Find where the given text appears and provide that cell's center as [X, Y] coordinate. 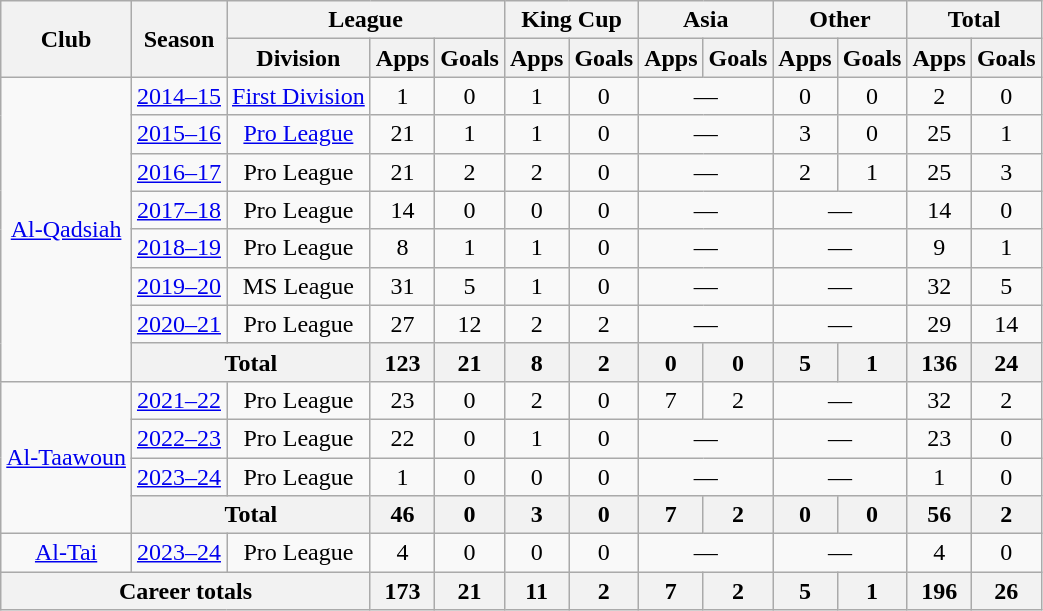
136 [939, 362]
MS League [298, 286]
29 [939, 324]
Season [178, 39]
196 [939, 591]
11 [536, 591]
2020–21 [178, 324]
Asia [706, 20]
2021–22 [178, 400]
Al-Tai [66, 553]
2022–23 [178, 438]
2016–17 [178, 172]
Career totals [186, 591]
173 [402, 591]
2014–15 [178, 96]
2015–16 [178, 134]
9 [939, 248]
2017–18 [178, 210]
22 [402, 438]
First Division [298, 96]
League [365, 20]
King Cup [571, 20]
2018–19 [178, 248]
26 [1006, 591]
Al-Qadsiah [66, 229]
2019–20 [178, 286]
56 [939, 515]
27 [402, 324]
46 [402, 515]
123 [402, 362]
Other [840, 20]
Division [298, 58]
Al-Taawoun [66, 457]
24 [1006, 362]
Club [66, 39]
12 [470, 324]
31 [402, 286]
